Return [x, y] of the center of cell containing provided text 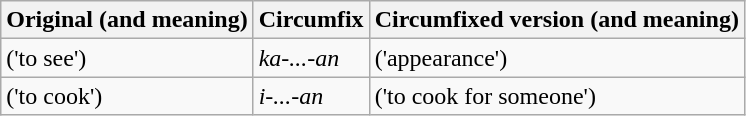
('appearance') [556, 58]
i-...-an [311, 96]
ka-...-an [311, 58]
Circumfixed version (and meaning) [556, 20]
('to cook') [127, 96]
('to see') [127, 58]
Original (and meaning) [127, 20]
('to cook for someone') [556, 96]
Circumfix [311, 20]
